Detect which cell encompasses the target text, then output its [X, Y] center coordinate. 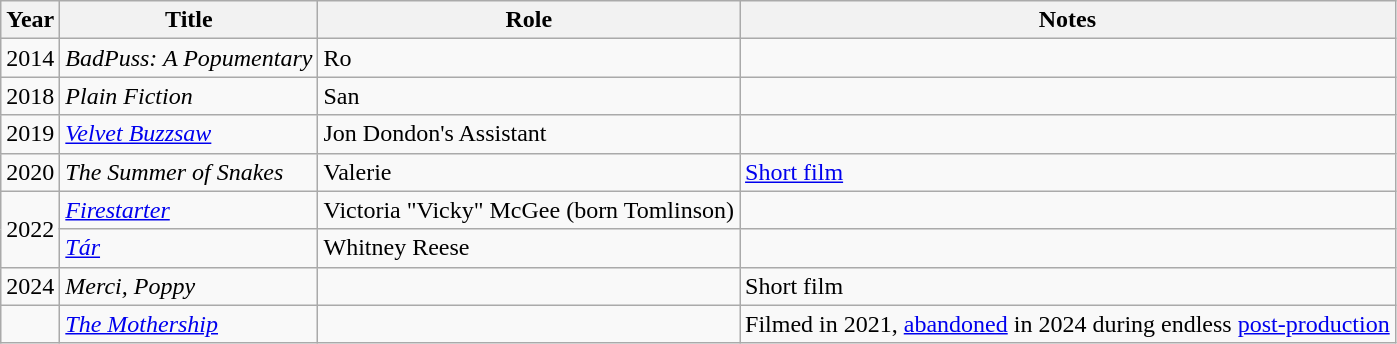
2018 [30, 96]
Firestarter [189, 210]
2014 [30, 58]
2024 [30, 286]
Ro [529, 58]
Tár [189, 248]
The Mothership [189, 324]
2022 [30, 229]
Role [529, 20]
Year [30, 20]
BadPuss: A Popumentary [189, 58]
2020 [30, 172]
2019 [30, 134]
The Summer of Snakes [189, 172]
Filmed in 2021, abandoned in 2024 during endless post-production [1068, 324]
Notes [1068, 20]
San [529, 96]
Merci, Poppy [189, 286]
Title [189, 20]
Whitney Reese [529, 248]
Velvet Buzzsaw [189, 134]
Victoria "Vicky" McGee (born Tomlinson) [529, 210]
Valerie [529, 172]
Jon Dondon's Assistant [529, 134]
Plain Fiction [189, 96]
